Output the [X, Y] coordinate of the center of the cell containing the given text.  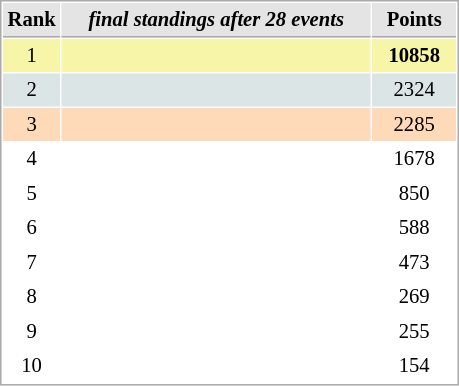
5 [32, 194]
7 [32, 262]
9 [32, 332]
6 [32, 228]
Rank [32, 20]
Points [414, 20]
154 [414, 366]
10 [32, 366]
8 [32, 296]
4 [32, 158]
255 [414, 332]
10858 [414, 56]
1 [32, 56]
1678 [414, 158]
2285 [414, 124]
2 [32, 90]
850 [414, 194]
588 [414, 228]
269 [414, 296]
final standings after 28 events [216, 20]
3 [32, 124]
473 [414, 262]
2324 [414, 90]
